Return (x, y) of the center of cell containing provided text 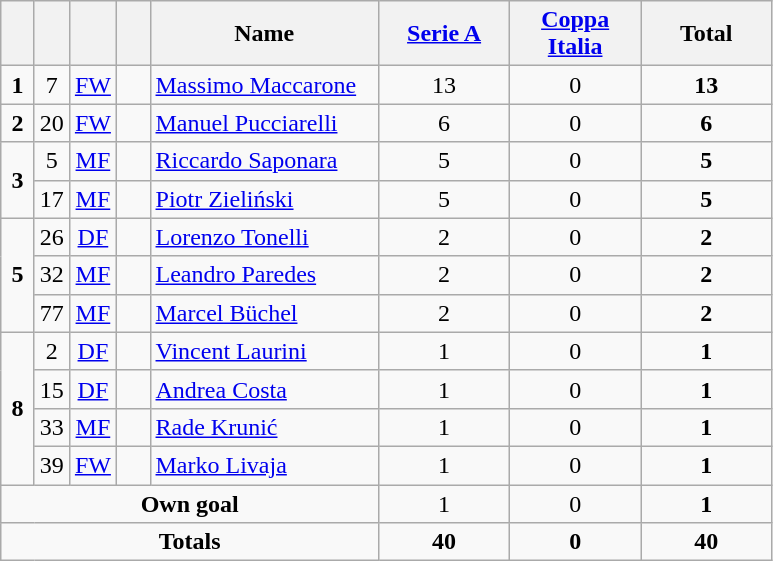
15 (52, 389)
Vincent Laurini (264, 351)
20 (52, 123)
26 (52, 237)
Coppa Italia (576, 34)
Piotr Zieliński (264, 199)
8 (18, 408)
39 (52, 465)
17 (52, 199)
7 (52, 85)
33 (52, 427)
Total (706, 34)
Andrea Costa (264, 389)
Riccardo Saponara (264, 161)
Rade Krunić (264, 427)
Marcel Büchel (264, 313)
Massimo Maccarone (264, 85)
77 (52, 313)
Leandro Paredes (264, 275)
Serie A (444, 34)
Lorenzo Tonelli (264, 237)
Manuel Pucciarelli (264, 123)
3 (18, 180)
Name (264, 34)
Own goal (190, 503)
32 (52, 275)
Marko Livaja (264, 465)
Totals (190, 542)
